Output the [x, y] coordinate of the center of the cell containing the given text.  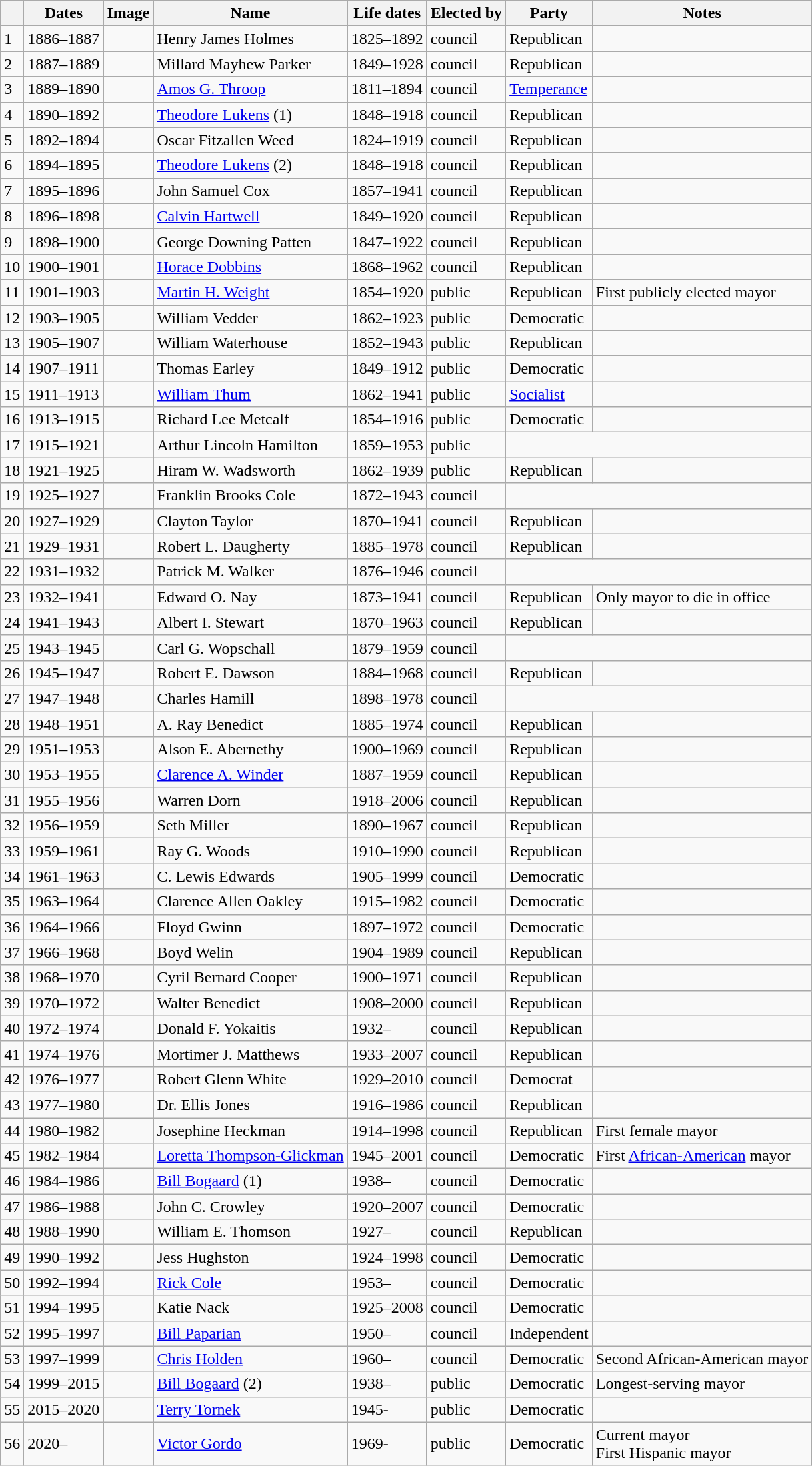
23 [12, 597]
45 [12, 1156]
Edward O. Nay [251, 597]
1887–1959 [387, 775]
Hiram W. Wadsworth [251, 470]
30 [12, 775]
20 [12, 521]
Theodore Lukens (1) [251, 115]
1 [12, 39]
Calvin Hartwell [251, 216]
Floyd Gwinn [251, 927]
50 [12, 1283]
1986–1988 [64, 1207]
5 [12, 140]
1932– [387, 1028]
1862–1923 [387, 318]
Martin H. Weight [251, 292]
47 [12, 1207]
1953– [387, 1283]
1960– [387, 1359]
George Downing Patten [251, 241]
Name [251, 13]
12 [12, 318]
24 [12, 622]
First African-American mayor [702, 1156]
1995–1997 [64, 1333]
1904–1989 [387, 952]
49 [12, 1257]
16 [12, 420]
Second African-American mayor [702, 1359]
1999–2015 [64, 1384]
Current mayorFirst Hispanic mayor [702, 1443]
31 [12, 800]
1927– [387, 1232]
1847–1922 [387, 241]
1941–1943 [64, 622]
1862–1941 [387, 394]
1955–1956 [64, 800]
35 [12, 902]
1959–1961 [64, 851]
1929–1931 [64, 546]
53 [12, 1359]
1980–1982 [64, 1131]
1953–1955 [64, 775]
1824–1919 [387, 140]
36 [12, 927]
Josephine Heckman [251, 1131]
1913–1915 [64, 420]
1948–1951 [64, 724]
1890–1967 [387, 826]
Robert E. Dawson [251, 673]
21 [12, 546]
1974–1976 [64, 1054]
1915–1921 [64, 445]
8 [12, 216]
7 [12, 191]
43 [12, 1105]
Jess Hughston [251, 1257]
1849–1920 [387, 216]
Ray G. Woods [251, 851]
34 [12, 876]
1889–1890 [64, 89]
Independent [549, 1333]
1876–1946 [387, 572]
Arthur Lincoln Hamilton [251, 445]
1903–1905 [64, 318]
1908–2000 [387, 1003]
Millard Mayhew Parker [251, 64]
Seth Miller [251, 826]
Image [128, 13]
Socialist [549, 394]
56 [12, 1443]
1900–1969 [387, 750]
9 [12, 241]
Horace Dobbins [251, 267]
33 [12, 851]
Rick Cole [251, 1283]
1885–1978 [387, 546]
Katie Nack [251, 1308]
1997–1999 [64, 1359]
19 [12, 496]
Dr. Ellis Jones [251, 1105]
54 [12, 1384]
27 [12, 698]
Warren Dorn [251, 800]
1931–1932 [64, 572]
Party [549, 13]
Charles Hamill [251, 698]
First publicly elected mayor [702, 292]
42 [12, 1079]
46 [12, 1181]
1900–1901 [64, 267]
17 [12, 445]
1897–1972 [387, 927]
Amos G. Throop [251, 89]
1925–2008 [387, 1308]
1873–1941 [387, 597]
1890–1892 [64, 115]
Donald F. Yokaitis [251, 1028]
Franklin Brooks Cole [251, 496]
1854–1916 [387, 420]
2015–2020 [64, 1409]
William Vedder [251, 318]
1898–1978 [387, 698]
1970–1972 [64, 1003]
2 [12, 64]
55 [12, 1409]
52 [12, 1333]
Carl G. Wopschall [251, 648]
1964–1966 [64, 927]
37 [12, 952]
39 [12, 1003]
William E. Thomson [251, 1232]
1982–1984 [64, 1156]
1892–1894 [64, 140]
1905–1907 [64, 343]
1849–1912 [387, 369]
Henry James Holmes [251, 39]
4 [12, 115]
1894–1895 [64, 165]
1961–1963 [64, 876]
1859–1953 [387, 445]
28 [12, 724]
1969- [387, 1443]
Thomas Earley [251, 369]
1972–1974 [64, 1028]
1988–1990 [64, 1232]
C. Lewis Edwards [251, 876]
1921–1925 [64, 470]
1990–1992 [64, 1257]
51 [12, 1308]
Bill Bogaard (1) [251, 1181]
Oscar Fitzallen Weed [251, 140]
Terry Tornek [251, 1409]
10 [12, 267]
Cyril Bernard Cooper [251, 978]
William Waterhouse [251, 343]
Democrat [549, 1079]
1910–1990 [387, 851]
1872–1943 [387, 496]
Clayton Taylor [251, 521]
38 [12, 978]
Mortimer J. Matthews [251, 1054]
1868–1962 [387, 267]
Bill Bogaard (2) [251, 1384]
Richard Lee Metcalf [251, 420]
1933–2007 [387, 1054]
1905–1999 [387, 876]
John C. Crowley [251, 1207]
1898–1900 [64, 241]
Bill Paparian [251, 1333]
22 [12, 572]
1947–1948 [64, 698]
Patrick M. Walker [251, 572]
Theodore Lukens (2) [251, 165]
15 [12, 394]
William Thum [251, 394]
1900–1971 [387, 978]
1929–2010 [387, 1079]
Temperance [549, 89]
1945–2001 [387, 1156]
1811–1894 [387, 89]
1992–1994 [64, 1283]
2020– [64, 1443]
1925–1927 [64, 496]
48 [12, 1232]
1956–1959 [64, 826]
1907–1911 [64, 369]
Robert Glenn White [251, 1079]
Longest-serving mayor [702, 1384]
1852–1943 [387, 343]
1825–1892 [387, 39]
32 [12, 826]
1966–1968 [64, 952]
1857–1941 [387, 191]
1968–1970 [64, 978]
Boyd Welin [251, 952]
1943–1945 [64, 648]
1914–1998 [387, 1131]
Only mayor to die in office [702, 597]
Clarence Allen Oakley [251, 902]
6 [12, 165]
1896–1898 [64, 216]
1911–1913 [64, 394]
1916–1986 [387, 1105]
1895–1896 [64, 191]
1915–1982 [387, 902]
First female mayor [702, 1131]
18 [12, 470]
1918–2006 [387, 800]
Loretta Thompson-Glickman [251, 1156]
1994–1995 [64, 1308]
Robert L. Daugherty [251, 546]
41 [12, 1054]
1950– [387, 1333]
1879–1959 [387, 648]
1932–1941 [64, 597]
1901–1903 [64, 292]
11 [12, 292]
26 [12, 673]
Elected by [466, 13]
1870–1941 [387, 521]
13 [12, 343]
1885–1974 [387, 724]
Chris Holden [251, 1359]
44 [12, 1131]
1924–1998 [387, 1257]
Notes [702, 13]
40 [12, 1028]
Life dates [387, 13]
A. Ray Benedict [251, 724]
14 [12, 369]
1976–1977 [64, 1079]
Dates [64, 13]
1977–1980 [64, 1105]
1945–1947 [64, 673]
1849–1928 [387, 64]
1854–1920 [387, 292]
Albert I. Stewart [251, 622]
29 [12, 750]
1963–1964 [64, 902]
1870–1963 [387, 622]
Walter Benedict [251, 1003]
Alson E. Abernethy [251, 750]
1862–1939 [387, 470]
1887–1889 [64, 64]
Victor Gordo [251, 1443]
1886–1887 [64, 39]
1984–1986 [64, 1181]
1951–1953 [64, 750]
3 [12, 89]
John Samuel Cox [251, 191]
Clarence A. Winder [251, 775]
25 [12, 648]
1920–2007 [387, 1207]
1927–1929 [64, 521]
1945- [387, 1409]
1884–1968 [387, 673]
